Extract the (X, Y) coordinate from the center of the cell holding the provided text.  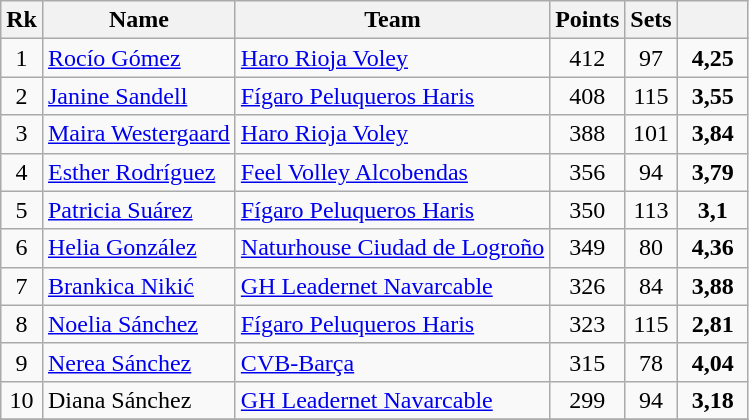
Brankica Nikić (138, 286)
Janine Sandell (138, 96)
4,36 (712, 248)
412 (588, 58)
Nerea Sánchez (138, 362)
3,55 (712, 96)
315 (588, 362)
Noelia Sánchez (138, 324)
CVB-Barça (392, 362)
8 (22, 324)
Rk (22, 20)
Maira Westergaard (138, 134)
80 (651, 248)
356 (588, 172)
3,84 (712, 134)
101 (651, 134)
326 (588, 286)
78 (651, 362)
388 (588, 134)
299 (588, 400)
Points (588, 20)
84 (651, 286)
10 (22, 400)
323 (588, 324)
349 (588, 248)
3 (22, 134)
Helia González (138, 248)
3,79 (712, 172)
3,18 (712, 400)
Name (138, 20)
6 (22, 248)
Patricia Suárez (138, 210)
2,81 (712, 324)
113 (651, 210)
4,04 (712, 362)
3,1 (712, 210)
4,25 (712, 58)
1 (22, 58)
7 (22, 286)
3,88 (712, 286)
Naturhouse Ciudad de Logroño (392, 248)
9 (22, 362)
Rocío Gómez (138, 58)
4 (22, 172)
Team (392, 20)
97 (651, 58)
408 (588, 96)
Sets (651, 20)
5 (22, 210)
Esther Rodríguez (138, 172)
2 (22, 96)
Diana Sánchez (138, 400)
350 (588, 210)
Feel Volley Alcobendas (392, 172)
